From the cell containing the given text, extract its center point as (X, Y) coordinate. 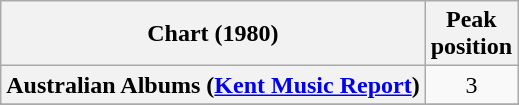
Australian Albums (Kent Music Report) (213, 85)
Chart (1980) (213, 34)
3 (471, 85)
Peakposition (471, 34)
